From the cell containing the given text, extract its center point as [x, y] coordinate. 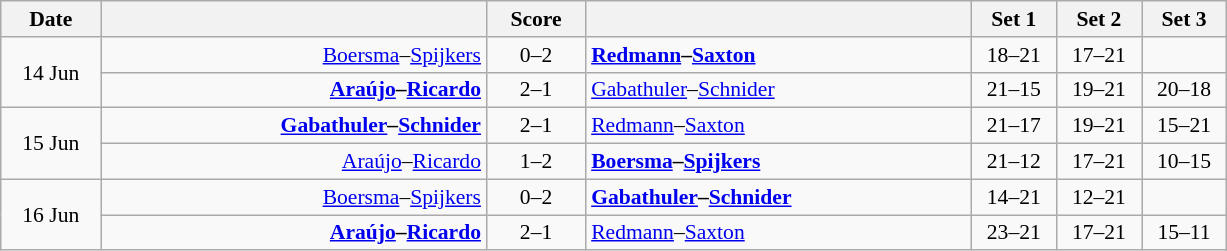
23–21 [1014, 233]
21–17 [1014, 126]
15–11 [1184, 233]
1–2 [536, 162]
10–15 [1184, 162]
Set 2 [1098, 19]
14–21 [1014, 197]
Set 3 [1184, 19]
12–21 [1098, 197]
15–21 [1184, 126]
18–21 [1014, 55]
Date [51, 19]
15 Jun [51, 144]
Set 1 [1014, 19]
16 Jun [51, 214]
21–12 [1014, 162]
21–15 [1014, 90]
20–18 [1184, 90]
Score [536, 19]
14 Jun [51, 72]
